Pinpoint the cell where the given text exists, returning its (X, Y) midpoint coordinate. 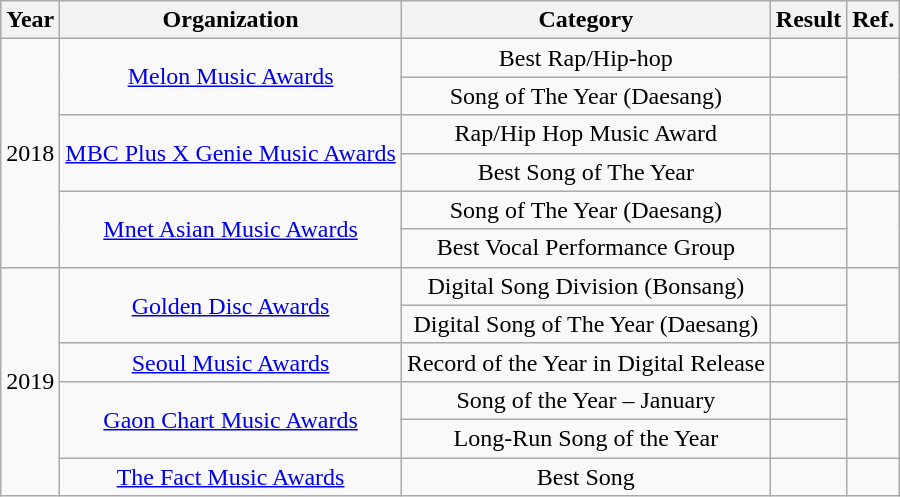
Seoul Music Awards (231, 362)
2019 (30, 381)
Category (586, 20)
Organization (231, 20)
Gaon Chart Music Awards (231, 419)
Ref. (874, 20)
MBC Plus X Genie Music Awards (231, 153)
Best Vocal Performance Group (586, 248)
2018 (30, 153)
Result (808, 20)
Record of the Year in Digital Release (586, 362)
The Fact Music Awards (231, 477)
Best Rap/Hip-hop (586, 58)
Mnet Asian Music Awards (231, 229)
Digital Song Division (Bonsang) (586, 286)
Best Song (586, 477)
Digital Song of The Year (Daesang) (586, 324)
Melon Music Awards (231, 77)
Golden Disc Awards (231, 305)
Long-Run Song of the Year (586, 438)
Song of the Year – January (586, 400)
Rap/Hip Hop Music Award (586, 134)
Best Song of The Year (586, 172)
Year (30, 20)
